Return (X, Y) of the center of cell containing provided text 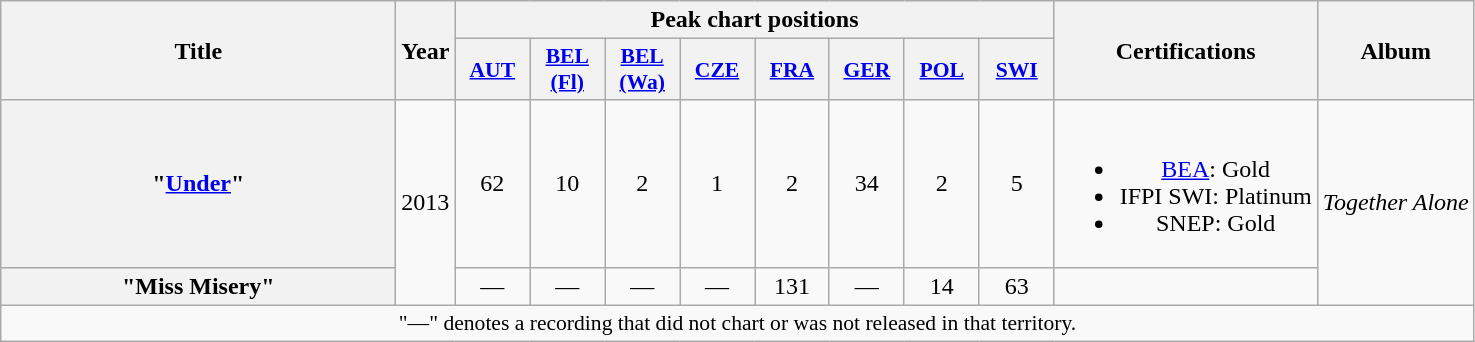
Peak chart positions (754, 20)
14 (942, 286)
2013 (426, 202)
Year (426, 50)
CZE (718, 70)
"—" denotes a recording that did not chart or was not released in that territory. (738, 323)
SWI (1016, 70)
AUT (492, 70)
GER (866, 70)
63 (1016, 286)
34 (866, 184)
1 (718, 184)
Certifications (1186, 50)
Album (1396, 50)
BEL(Wa) (642, 70)
"Miss Misery" (198, 286)
BEL(Fl) (568, 70)
Together Alone (1396, 202)
5 (1016, 184)
10 (568, 184)
62 (492, 184)
"Under" (198, 184)
Title (198, 50)
131 (792, 286)
FRA (792, 70)
BEA: GoldIFPI SWI: PlatinumSNEP: Gold (1186, 184)
POL (942, 70)
